From the cell containing the given text, extract its center point as (X, Y) coordinate. 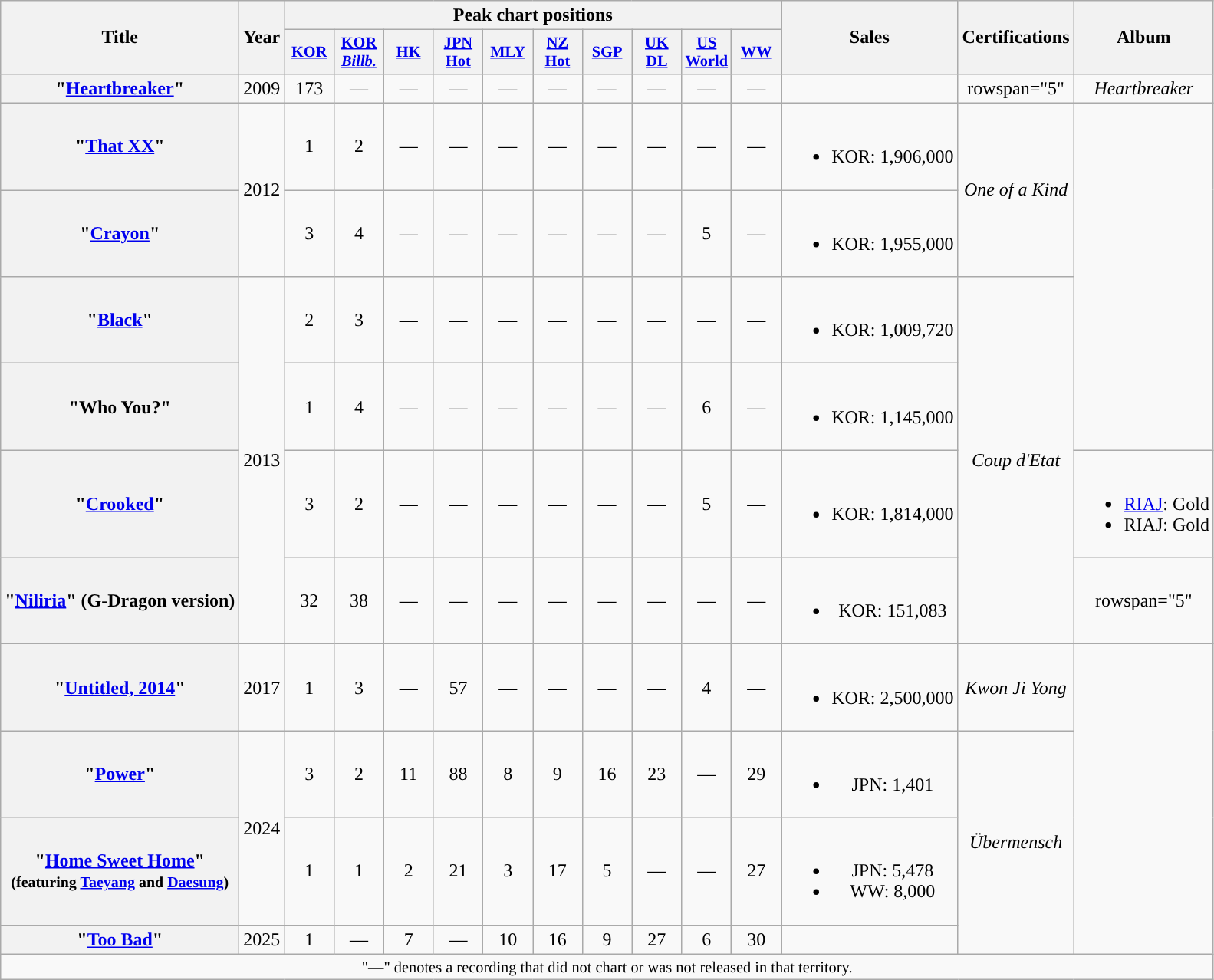
Sales (870, 38)
Coup d'Etat (1015, 460)
Title (120, 38)
11 (408, 774)
USWorld (707, 52)
"Home Sweet Home"(featuring Taeyang and Daesung) (120, 871)
SGP (607, 52)
UK DL (656, 52)
10 (508, 939)
32 (310, 601)
7 (408, 939)
KOR: 1,145,000 (870, 406)
8 (508, 774)
KOR (310, 52)
173 (310, 88)
Certifications (1015, 38)
Year (262, 38)
2009 (262, 88)
KOR: 1,955,000 (870, 233)
"Who You?" (120, 406)
Heartbreaker (1143, 88)
Kwon Ji Yong (1015, 687)
KOR: 1,009,720 (870, 321)
"That XX" (120, 147)
"Crayon" (120, 233)
2012 (262, 190)
29 (756, 774)
One of a Kind (1015, 190)
"Heartbreaker" (120, 88)
Album (1143, 38)
KORBillb. (359, 52)
2024 (262, 828)
"—" denotes a recording that did not chart or was not released in that territory. (607, 967)
88 (459, 774)
"Niliria" (G-Dragon version) (120, 601)
Peak chart positions (533, 15)
KOR: 1,906,000 (870, 147)
57 (459, 687)
NZHot (557, 52)
30 (756, 939)
RIAJ: Gold RIAJ: Gold (1143, 504)
KOR: 2,500,000 (870, 687)
"Black" (120, 321)
JPN: 1,401 (870, 774)
"Untitled, 2014" (120, 687)
21 (459, 871)
KOR: 1,814,000 (870, 504)
2017 (262, 687)
2025 (262, 939)
"Power" (120, 774)
JPN: 5,478WW: 8,000 (870, 871)
17 (557, 871)
MLY (508, 52)
2013 (262, 460)
"Too Bad" (120, 939)
"Crooked" (120, 504)
Übermensch (1015, 842)
JPNHot (459, 52)
38 (359, 601)
WW (756, 52)
HK (408, 52)
KOR: 151,083 (870, 601)
23 (656, 774)
